Return (x, y) of the center of cell containing provided text 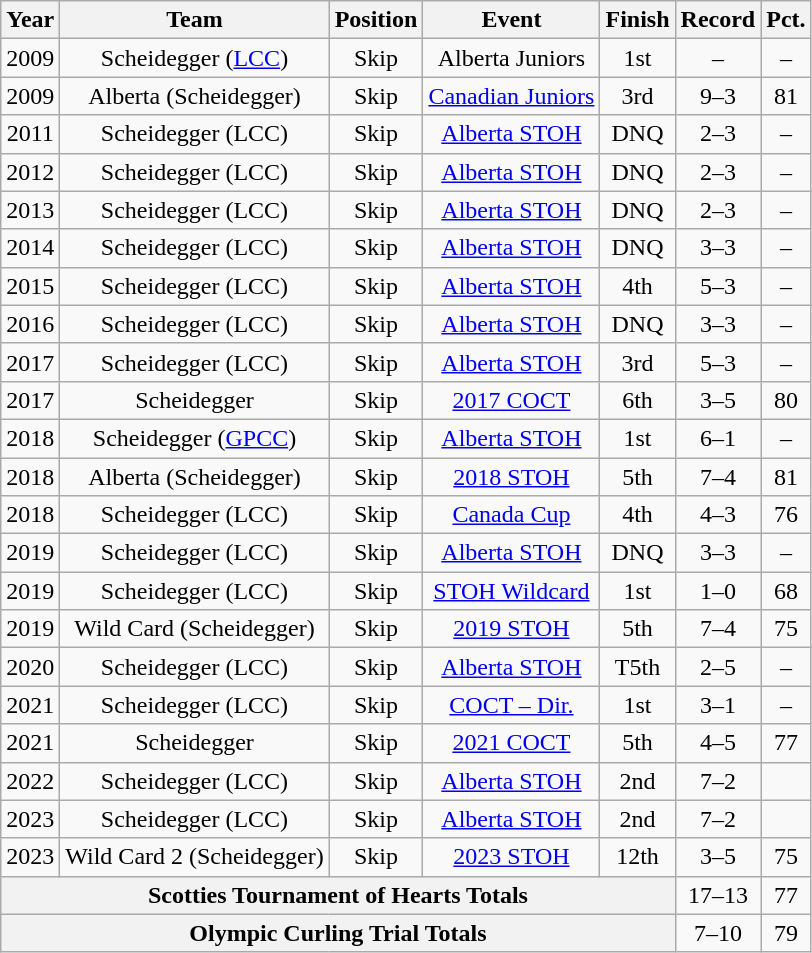
Canada Cup (512, 515)
Year (30, 20)
2019 STOH (512, 629)
2023 STOH (512, 857)
6–1 (718, 438)
Finish (638, 20)
2–5 (718, 667)
7–10 (718, 933)
2011 (30, 134)
79 (786, 933)
2014 (30, 248)
4–5 (718, 743)
Scheidegger (GPCC) (194, 438)
2018 STOH (512, 477)
T5th (638, 667)
3–1 (718, 705)
Event (512, 20)
80 (786, 400)
2021 COCT (512, 743)
68 (786, 591)
Team (194, 20)
9–3 (718, 96)
2013 (30, 210)
Pct. (786, 20)
2012 (30, 172)
2022 (30, 781)
Position (376, 20)
17–13 (718, 895)
Record (718, 20)
12th (638, 857)
6th (638, 400)
COCT – Dir. (512, 705)
Scotties Tournament of Hearts Totals (338, 895)
1–0 (718, 591)
STOH Wildcard (512, 591)
2016 (30, 324)
Wild Card (Scheidegger) (194, 629)
Wild Card 2 (Scheidegger) (194, 857)
2020 (30, 667)
Alberta Juniors (512, 58)
2015 (30, 286)
Canadian Juniors (512, 96)
4–3 (718, 515)
76 (786, 515)
2017 COCT (512, 400)
Olympic Curling Trial Totals (338, 933)
